Provide the (X, Y) coordinate of the cell's center where the given text is located.  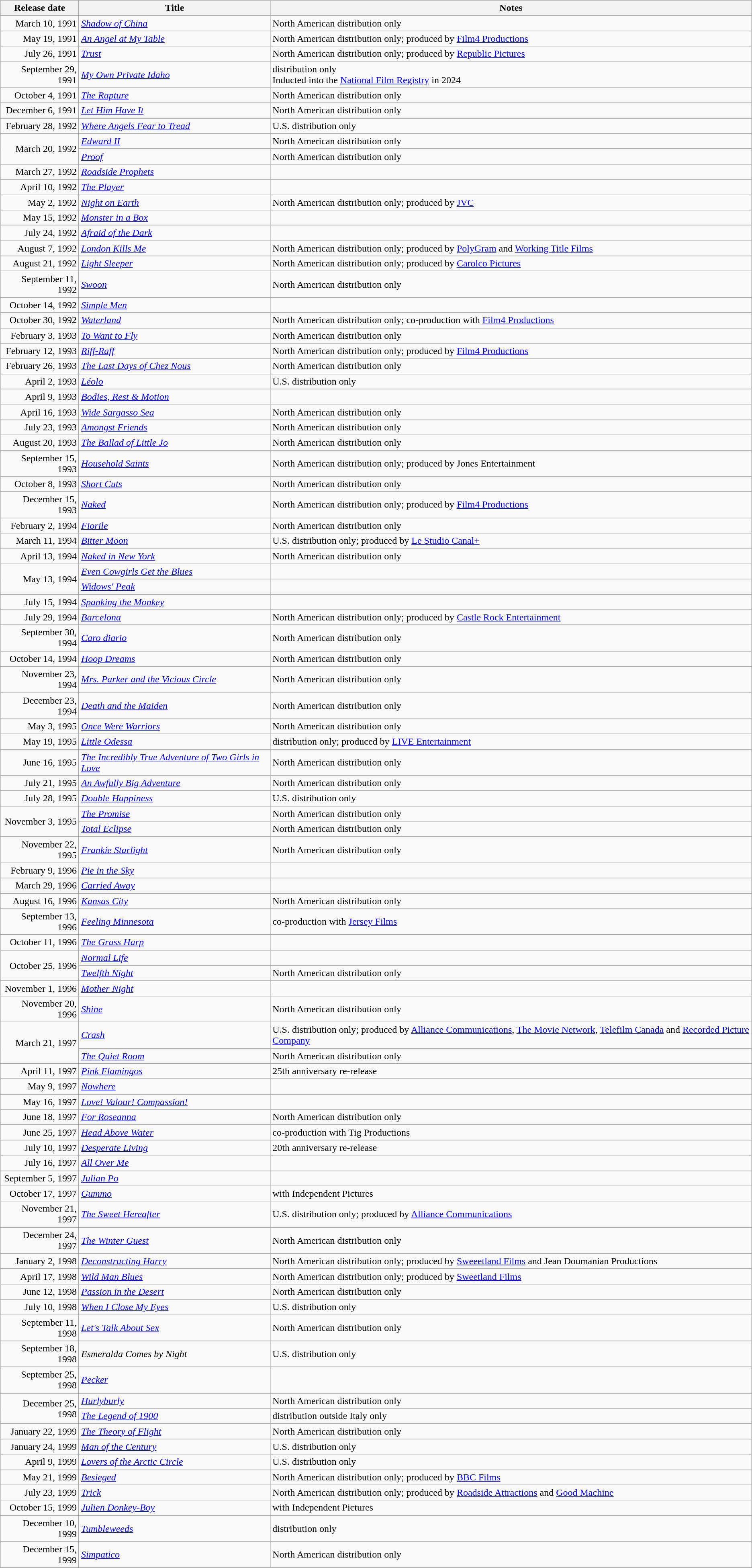
October 17, 1997 (40, 1193)
The Last Days of Chez Nous (174, 366)
Normal Life (174, 958)
U.S. distribution only; produced by Alliance Communications, The Movie Network, Telefilm Canada and Recorded Picture Company (511, 1035)
Spanking the Monkey (174, 602)
My Own Private Idaho (174, 75)
July 23, 1993 (40, 427)
December 15, 1993 (40, 505)
Crash (174, 1035)
Amongst Friends (174, 427)
November 21, 1997 (40, 1214)
February 3, 1993 (40, 336)
distribution onlyInducted into the National Film Registry in 2024 (511, 75)
The Rapture (174, 95)
Desperate Living (174, 1148)
July 15, 1994 (40, 602)
Let's Talk About Sex (174, 1328)
Where Angels Fear to Tread (174, 126)
distribution only (511, 1529)
The Quiet Room (174, 1056)
February 9, 1996 (40, 870)
September 11, 1992 (40, 285)
Proof (174, 156)
November 3, 1995 (40, 821)
December 25, 1998 (40, 1408)
Death and the Maiden (174, 706)
All Over Me (174, 1163)
July 10, 1998 (40, 1307)
September 15, 1993 (40, 463)
October 25, 1996 (40, 965)
March 20, 1992 (40, 149)
Feeling Minnesota (174, 922)
June 18, 1997 (40, 1117)
October 4, 1991 (40, 95)
March 27, 1992 (40, 172)
Barcelona (174, 617)
Mrs. Parker and the Vicious Circle (174, 679)
Riff-Raff (174, 351)
Hoop Dreams (174, 659)
Widows' Peak (174, 587)
Bitter Moon (174, 541)
The Promise (174, 814)
Esmeralda Comes by Night (174, 1354)
Release date (40, 8)
February 28, 1992 (40, 126)
North American distribution only; produced by PolyGram and Working Title Films (511, 248)
May 3, 1995 (40, 726)
February 12, 1993 (40, 351)
August 7, 1992 (40, 248)
January 22, 1999 (40, 1431)
Waterland (174, 320)
July 16, 1997 (40, 1163)
Wide Sargasso Sea (174, 412)
An Angel at My Table (174, 39)
U.S. distribution only; produced by Alliance Communications (511, 1214)
July 26, 1991 (40, 54)
November 1, 1996 (40, 988)
August 21, 1992 (40, 264)
U.S. distribution only; produced by Le Studio Canal+ (511, 541)
Fiorile (174, 526)
Passion in the Desert (174, 1292)
February 26, 1993 (40, 366)
North American distribution only; produced by Roadside Attractions and Good Machine (511, 1492)
March 11, 1994 (40, 541)
Trust (174, 54)
October 11, 1996 (40, 942)
Trick (174, 1492)
Gummo (174, 1193)
Even Cowgirls Get the Blues (174, 571)
Title (174, 8)
20th anniversary re-release (511, 1148)
April 10, 1992 (40, 187)
July 28, 1995 (40, 798)
November 22, 1995 (40, 850)
July 24, 1992 (40, 233)
December 24, 1997 (40, 1240)
To Want to Fly (174, 336)
Double Happiness (174, 798)
February 2, 1994 (40, 526)
June 25, 1997 (40, 1132)
Julian Po (174, 1178)
An Awfully Big Adventure (174, 783)
June 16, 1995 (40, 762)
The Winter Guest (174, 1240)
Mother Night (174, 988)
For Roseanna (174, 1117)
September 29, 1991 (40, 75)
Carried Away (174, 886)
25th anniversary re-release (511, 1071)
The Grass Harp (174, 942)
The Sweet Hereafter (174, 1214)
Total Eclipse (174, 829)
London Kills Me (174, 248)
May 9, 1997 (40, 1087)
Swoon (174, 285)
Kansas City (174, 901)
distribution outside Italy only (511, 1416)
Wild Man Blues (174, 1276)
Pink Flamingos (174, 1071)
Lovers of the Arctic Circle (174, 1462)
The Legend of 1900 (174, 1416)
The Ballad of Little Jo (174, 442)
October 8, 1993 (40, 484)
October 14, 1992 (40, 305)
Roadside Prophets (174, 172)
co-production with Jersey Films (511, 922)
April 11, 1997 (40, 1071)
Naked in New York (174, 556)
April 9, 1993 (40, 397)
September 18, 1998 (40, 1354)
December 23, 1994 (40, 706)
May 19, 1991 (40, 39)
Caro diario (174, 638)
July 23, 1999 (40, 1492)
North American distribution only; produced by Republic Pictures (511, 54)
Short Cuts (174, 484)
North American distribution only; produced by Jones Entertainment (511, 463)
April 2, 1993 (40, 381)
June 12, 1998 (40, 1292)
September 5, 1997 (40, 1178)
April 17, 1998 (40, 1276)
December 10, 1999 (40, 1529)
July 29, 1994 (40, 617)
The Player (174, 187)
Shadow of China (174, 23)
Pecker (174, 1380)
April 16, 1993 (40, 412)
Frankie Starlight (174, 850)
Bodies, Rest & Motion (174, 397)
July 10, 1997 (40, 1148)
Shine (174, 1009)
March 10, 1991 (40, 23)
Household Saints (174, 463)
co-production with Tig Productions (511, 1132)
Edward II (174, 141)
April 13, 1994 (40, 556)
Besieged (174, 1477)
January 24, 1999 (40, 1447)
Twelfth Night (174, 973)
Pie in the Sky (174, 870)
Light Sleeper (174, 264)
Naked (174, 505)
Love! Valour! Compassion! (174, 1102)
March 29, 1996 (40, 886)
July 21, 1995 (40, 783)
Once Were Warriors (174, 726)
North American distribution only; co-production with Film4 Productions (511, 320)
Nowhere (174, 1087)
Little Odessa (174, 741)
North American distribution only; produced by BBC Films (511, 1477)
North American distribution only; produced by JVC (511, 202)
When I Close My Eyes (174, 1307)
The Incredibly True Adventure of Two Girls in Love (174, 762)
December 15, 1999 (40, 1554)
Julien Donkey-Boy (174, 1508)
December 6, 1991 (40, 111)
April 9, 1999 (40, 1462)
May 2, 1992 (40, 202)
The Theory of Flight (174, 1431)
May 16, 1997 (40, 1102)
March 21, 1997 (40, 1042)
Let Him Have It (174, 111)
Monster in a Box (174, 218)
January 2, 1998 (40, 1261)
May 21, 1999 (40, 1477)
Léolo (174, 381)
August 16, 1996 (40, 901)
November 23, 1994 (40, 679)
distribution only; produced by LIVE Entertainment (511, 741)
Tumbleweeds (174, 1529)
May 13, 1994 (40, 579)
September 11, 1998 (40, 1328)
North American distribution only; produced by Sweetland Films (511, 1276)
October 15, 1999 (40, 1508)
October 14, 1994 (40, 659)
November 20, 1996 (40, 1009)
Simple Men (174, 305)
September 30, 1994 (40, 638)
Afraid of the Dark (174, 233)
August 20, 1993 (40, 442)
September 13, 1996 (40, 922)
Simpatico (174, 1554)
Head Above Water (174, 1132)
May 19, 1995 (40, 741)
Night on Earth (174, 202)
Man of the Century (174, 1447)
Deconstructing Harry (174, 1261)
October 30, 1992 (40, 320)
Notes (511, 8)
North American distribution only; produced by Sweeetland Films and Jean Doumanian Productions (511, 1261)
Hurlyburly (174, 1401)
May 15, 1992 (40, 218)
North American distribution only; produced by Carolco Pictures (511, 264)
North American distribution only; produced by Castle Rock Entertainment (511, 617)
September 25, 1998 (40, 1380)
